Provide the (X, Y) coordinate of the cell's center where the given text is located.  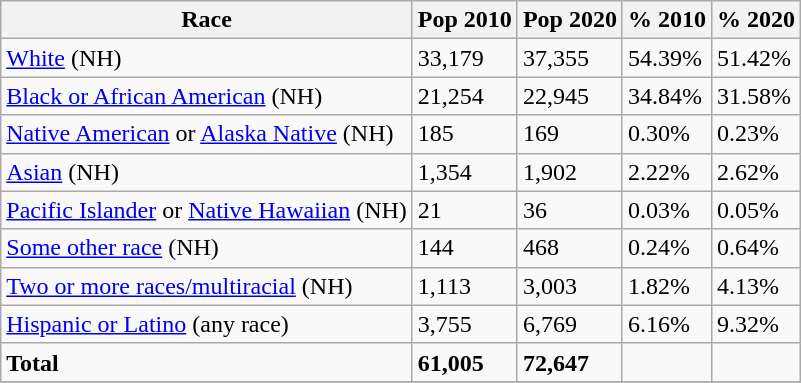
White (NH) (207, 58)
0.03% (666, 210)
61,005 (464, 362)
1,902 (570, 172)
Pacific Islander or Native Hawaiian (NH) (207, 210)
% 2020 (756, 20)
Pop 2010 (464, 20)
33,179 (464, 58)
0.24% (666, 248)
1,113 (464, 286)
% 2010 (666, 20)
2.62% (756, 172)
2.22% (666, 172)
Hispanic or Latino (any race) (207, 324)
Pop 2020 (570, 20)
Black or African American (NH) (207, 96)
72,647 (570, 362)
54.39% (666, 58)
185 (464, 134)
6.16% (666, 324)
0.64% (756, 248)
Race (207, 20)
0.05% (756, 210)
4.13% (756, 286)
21 (464, 210)
3,003 (570, 286)
22,945 (570, 96)
36 (570, 210)
Some other race (NH) (207, 248)
9.32% (756, 324)
6,769 (570, 324)
Asian (NH) (207, 172)
1,354 (464, 172)
0.30% (666, 134)
169 (570, 134)
144 (464, 248)
Total (207, 362)
31.58% (756, 96)
0.23% (756, 134)
21,254 (464, 96)
468 (570, 248)
37,355 (570, 58)
3,755 (464, 324)
Two or more races/multiracial (NH) (207, 286)
Native American or Alaska Native (NH) (207, 134)
34.84% (666, 96)
1.82% (666, 286)
51.42% (756, 58)
